Find where the given text appears and provide that cell's center as [x, y] coordinate. 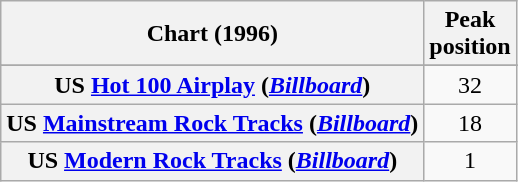
Peakposition [470, 34]
32 [470, 85]
US Hot 100 Airplay (Billboard) [212, 85]
18 [470, 123]
US Modern Rock Tracks (Billboard) [212, 161]
1 [470, 161]
Chart (1996) [212, 34]
US Mainstream Rock Tracks (Billboard) [212, 123]
